Search for the cell housing the specified text and yield its [X, Y] center coordinate. 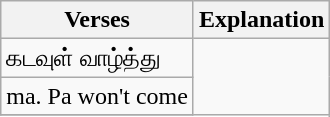
ma. Pa won't come [98, 96]
Explanation [261, 20]
Verses [98, 20]
கடவுள் வாழ்த்து [98, 58]
